Capture the cell that displays the provided text and extract its (x, y) central coordinate. 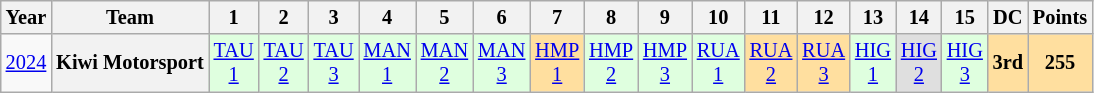
13 (873, 17)
2024 (26, 63)
9 (665, 17)
MAN2 (444, 63)
5 (444, 17)
TAU2 (284, 63)
RUA1 (718, 63)
10 (718, 17)
15 (965, 17)
2 (284, 17)
Points (1060, 17)
HIG1 (873, 63)
TAU3 (334, 63)
6 (502, 17)
HIG2 (919, 63)
3rd (1008, 63)
11 (772, 17)
4 (386, 17)
MAN1 (386, 63)
RUA2 (772, 63)
RUA3 (824, 63)
HMP3 (665, 63)
MAN3 (502, 63)
12 (824, 17)
14 (919, 17)
Year (26, 17)
7 (557, 17)
Team (130, 17)
1 (234, 17)
HIG3 (965, 63)
8 (611, 17)
Kiwi Motorsport (130, 63)
255 (1060, 63)
DC (1008, 17)
HMP2 (611, 63)
TAU1 (234, 63)
3 (334, 17)
HMP1 (557, 63)
